Detect which cell encompasses the target text, then output its [X, Y] center coordinate. 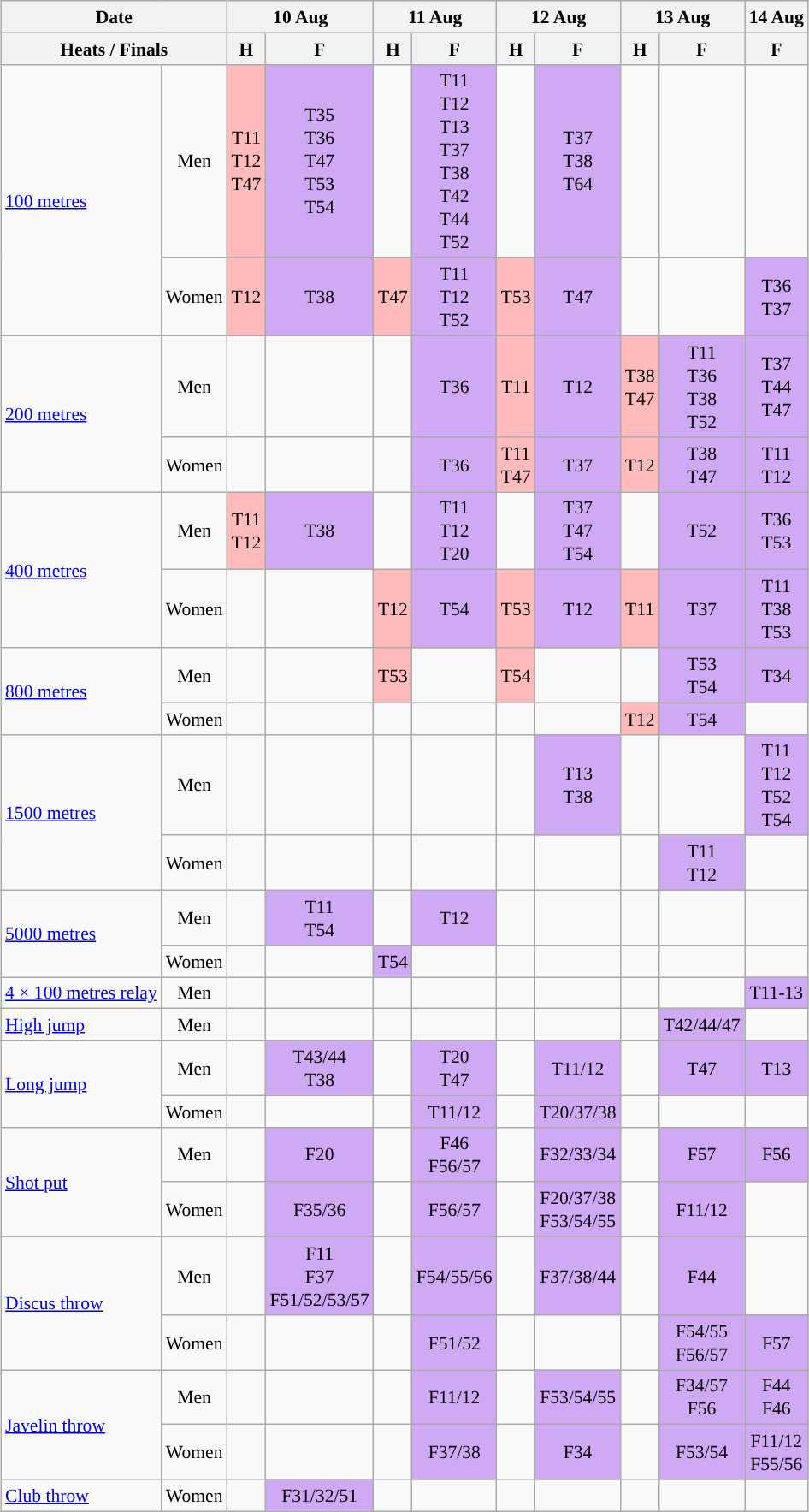
Javelin throw [81, 1424]
T11-13 [777, 993]
T42/44/47 [702, 1025]
T20T47 [455, 1068]
5000 metres [81, 933]
1500 metres [81, 812]
T52 [702, 531]
T20/37/38 [578, 1111]
F53/54/55 [578, 1396]
F20/37/38F53/54/55 [578, 1209]
T37T44T47 [777, 386]
T11T47 [517, 464]
F44F46 [777, 1396]
800 metres [81, 691]
F34 [578, 1452]
F53/54 [702, 1452]
T11T12T52 [455, 296]
F46 F56/57 [455, 1154]
13 Aug [682, 17]
T11T36T38T52 [702, 386]
F20 [319, 1154]
Club throw [81, 1496]
T34 [777, 675]
T11T12T47 [246, 161]
10 Aug [301, 17]
High jump [81, 1025]
T13 [777, 1068]
T43/44T38 [319, 1068]
T11T12T13T37T38T42T44T52 [455, 161]
100 metres [81, 200]
F11/12F55/56 [777, 1452]
T37 T38 T64 [578, 161]
F35/36 [319, 1209]
F11F37F51/52/53/57 [319, 1275]
Discus throw [81, 1302]
Heats / Finals [114, 48]
F34/57F56 [702, 1396]
F56 [777, 1154]
Shot put [81, 1182]
T53T54 [702, 675]
T37T47T54 [578, 531]
F54/55F56/57 [702, 1342]
T11T12T20 [455, 531]
400 metres [81, 569]
T11T12T52T54 [777, 785]
F31/32/51 [319, 1496]
T11T54 [319, 917]
11 Aug [435, 17]
F32/33/34 [578, 1154]
Long jump [81, 1083]
F54/55/56 [455, 1275]
F37/38 [455, 1452]
F51/52 [455, 1342]
200 metres [81, 413]
12 Aug [559, 17]
T36T53 [777, 531]
F44 [702, 1275]
T36T37 [777, 296]
14 Aug [777, 17]
F56/57 [455, 1209]
F37/38/44 [578, 1275]
4 × 100 metres relay [81, 993]
Date [114, 17]
T13T38 [578, 785]
T11T38T53 [777, 609]
T35T36T47T53T54 [319, 161]
